Scan for the cell matching the given text and deliver its (x, y) coordinate at center. 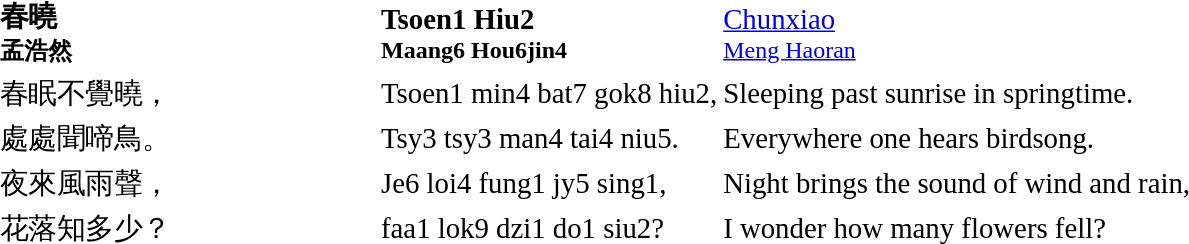
Tsoen1 min4 bat7 gok8 hiu2, (548, 93)
Je6 loi4 fung1 jy5 sing1, (548, 183)
Tsy3 tsy3 man4 tai4 niu5. (548, 139)
